Provide the (x, y) coordinate of the cell's center where the given text is located.  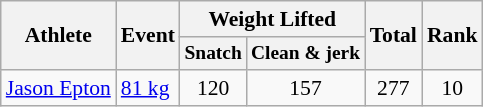
Rank (452, 36)
81 kg (148, 88)
Event (148, 36)
10 (452, 88)
Jason Epton (58, 88)
157 (305, 88)
Weight Lifted (272, 19)
Athlete (58, 36)
Clean & jerk (305, 54)
120 (213, 88)
277 (394, 88)
Total (394, 36)
Snatch (213, 54)
